Locate the cell with the specified text and output its [x, y] center coordinate. 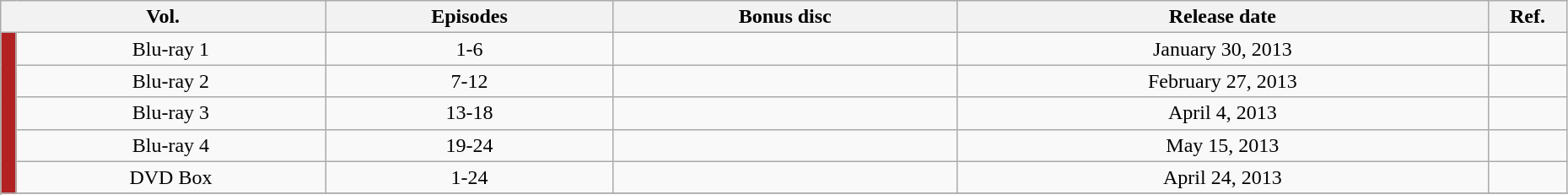
19-24 [470, 145]
Blu-ray 2 [170, 81]
DVD Box [170, 177]
April 24, 2013 [1222, 177]
May 15, 2013 [1222, 145]
April 4, 2013 [1222, 113]
1-6 [470, 49]
Blu-ray 1 [170, 49]
Ref. [1528, 17]
Release date [1222, 17]
Blu-ray 3 [170, 113]
1-24 [470, 177]
February 27, 2013 [1222, 81]
Bonus disc [784, 17]
Episodes [470, 17]
7-12 [470, 81]
Vol. [164, 17]
13-18 [470, 113]
Blu-ray 4 [170, 145]
January 30, 2013 [1222, 49]
